Provide the [x, y] coordinate of the cell's center where the given text is located.  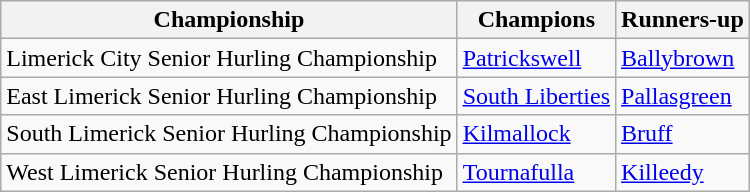
Championship [229, 20]
South Limerick Senior Hurling Championship [229, 134]
Tournafulla [536, 172]
Pallasgreen [683, 96]
Runners-up [683, 20]
Bruff [683, 134]
East Limerick Senior Hurling Championship [229, 96]
Limerick City Senior Hurling Championship [229, 58]
West Limerick Senior Hurling Championship [229, 172]
South Liberties [536, 96]
Ballybrown [683, 58]
Killeedy [683, 172]
Patrickswell [536, 58]
Champions [536, 20]
Kilmallock [536, 134]
